Return the (X, Y) coordinate for the center point of the cell that contains the specified text.  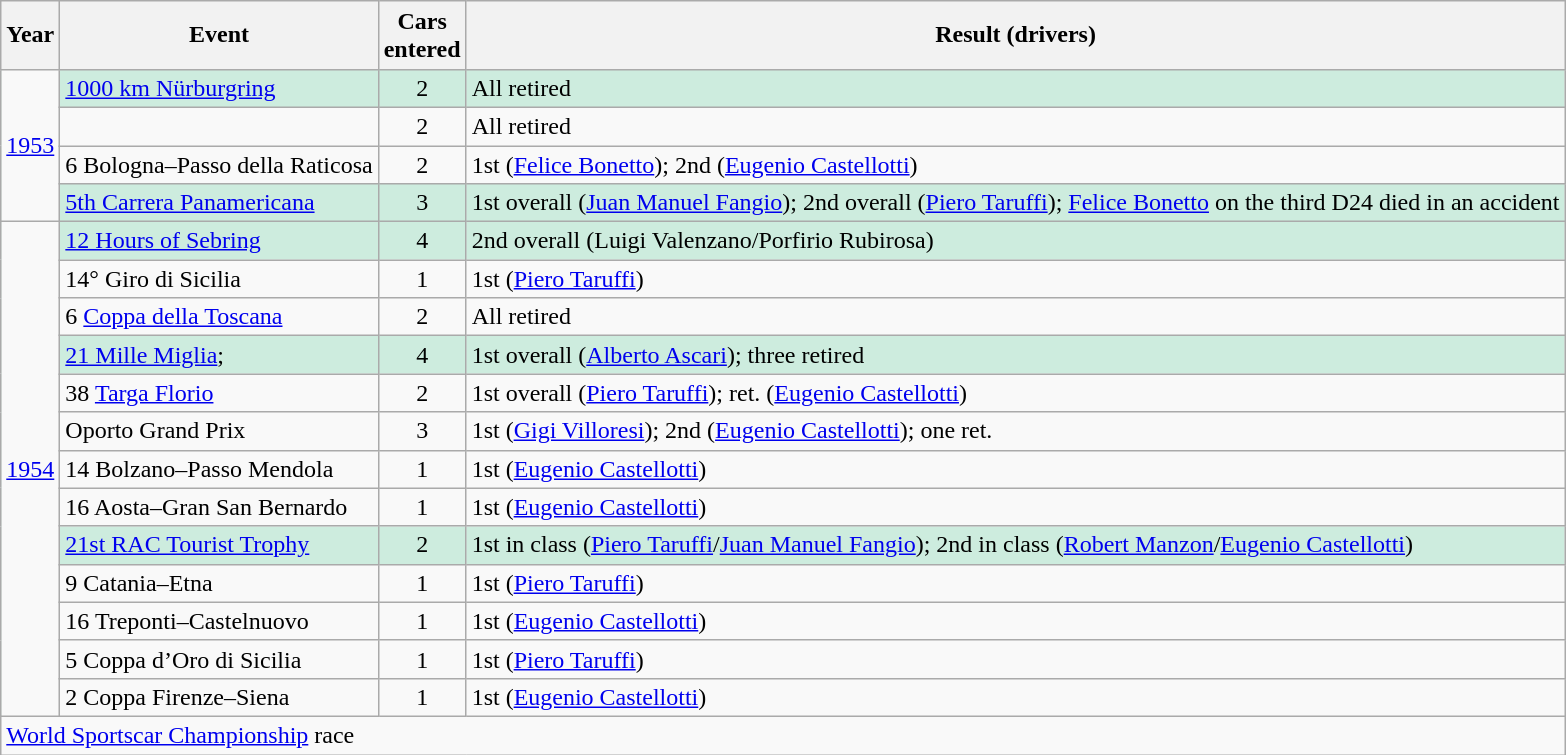
6 Bologna–Passo della Raticosa (219, 165)
Year (30, 36)
World Sportscar Championship race (783, 735)
16 Treponti–Castelnuovo (219, 621)
38 Targa Florio (219, 393)
5th Carrera Panamericana (219, 203)
2nd overall (Luigi Valenzano/Porfirio Rubirosa) (1016, 241)
1st (Felice Bonetto); 2nd (Eugenio Castellotti) (1016, 165)
21st RAC Tourist Trophy (219, 545)
5 Coppa d’Oro di Sicilia (219, 659)
1st overall (Juan Manuel Fangio); 2nd overall (Piero Taruffi); Felice Bonetto on the third D24 died in an accident (1016, 203)
1st (Gigi Villoresi); 2nd (Eugenio Castellotti); one ret. (1016, 431)
16 Aosta–Gran San Bernardo (219, 507)
Event (219, 36)
14° Giro di Sicilia (219, 279)
Oporto Grand Prix (219, 431)
2 Coppa Firenze–Siena (219, 697)
6 Coppa della Toscana (219, 317)
1st overall (Alberto Ascari); three retired (1016, 355)
14 Bolzano–Passo Mendola (219, 469)
1000 km Nürburgring (219, 88)
Result (drivers) (1016, 36)
21 Mille Miglia; (219, 355)
1st in class (Piero Taruffi/Juan Manuel Fangio); 2nd in class (Robert Manzon/Eugenio Castellotti) (1016, 545)
1st overall (Piero Taruffi); ret. (Eugenio Castellotti) (1016, 393)
1954 (30, 470)
1953 (30, 145)
12 Hours of Sebring (219, 241)
9 Catania–Etna (219, 583)
Carsentered (422, 36)
